Find where the given text appears and provide that cell's center as [X, Y] coordinate. 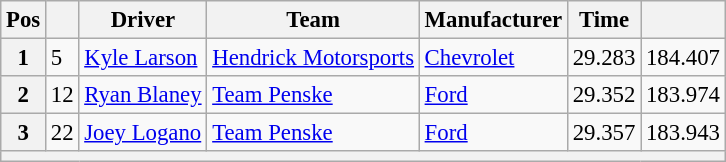
183.974 [684, 95]
Manufacturer [493, 20]
3 [24, 133]
22 [62, 133]
12 [62, 95]
Time [604, 20]
1 [24, 58]
29.357 [604, 133]
29.352 [604, 95]
2 [24, 95]
Kyle Larson [143, 58]
Hendrick Motorsports [313, 58]
Pos [24, 20]
Joey Logano [143, 133]
Team [313, 20]
Chevrolet [493, 58]
183.943 [684, 133]
Driver [143, 20]
184.407 [684, 58]
5 [62, 58]
Ryan Blaney [143, 95]
29.283 [604, 58]
